Output the [x, y] coordinate of the center of the cell containing the given text.  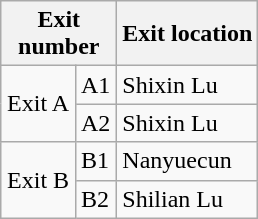
B2 [96, 199]
A2 [96, 123]
Exit number [59, 34]
B1 [96, 161]
Exit B [38, 180]
A1 [96, 85]
Nanyuecun [188, 161]
Shilian Lu [188, 199]
Exit location [188, 34]
Exit A [38, 104]
